Detect which cell encompasses the target text, then output its (x, y) center coordinate. 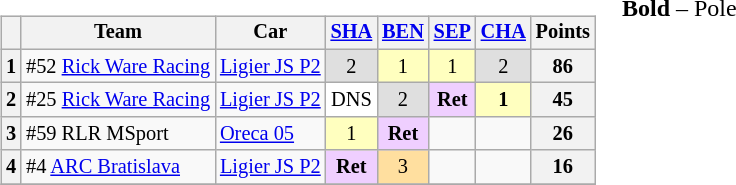
#25 Rick Ware Racing (118, 100)
16 (563, 167)
CHA (504, 33)
26 (563, 134)
Oreca 05 (270, 134)
DNS (352, 100)
Points (563, 33)
#4 ARC Bratislava (118, 167)
45 (563, 100)
BEN (403, 33)
#52 Rick Ware Racing (118, 66)
SHA (352, 33)
#59 RLR MSport (118, 134)
4 (11, 167)
86 (563, 66)
Team (118, 33)
Car (270, 33)
SEP (452, 33)
